From the cell containing the given text, extract its center point as (X, Y) coordinate. 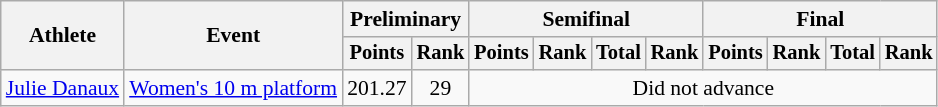
Final (820, 19)
Julie Danaux (62, 88)
29 (441, 88)
Preliminary (406, 19)
Did not advance (703, 88)
Event (233, 36)
201.27 (376, 88)
Semifinal (586, 19)
Athlete (62, 36)
Women's 10 m platform (233, 88)
